Output the (X, Y) coordinate of the center of the cell containing the given text.  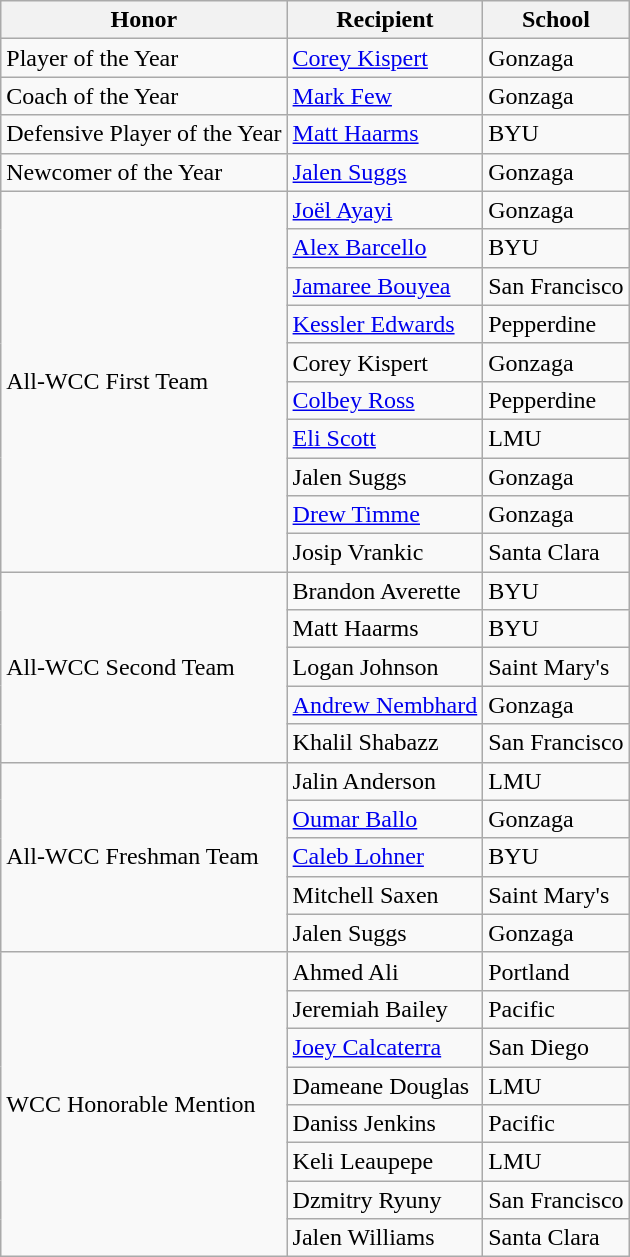
Dzmitry Ryuny (385, 1200)
Andrew Nembhard (385, 705)
All-WCC Second Team (144, 667)
Coach of the Year (144, 96)
Keli Leaupepe (385, 1162)
Jeremiah Bailey (385, 1009)
Alex Barcello (385, 248)
All-WCC First Team (144, 382)
Eli Scott (385, 438)
Jamaree Bouyea (385, 286)
Recipient (385, 20)
San Diego (556, 1047)
Caleb Lohner (385, 857)
Josip Vrankic (385, 553)
All-WCC Freshman Team (144, 857)
Ahmed Ali (385, 971)
Mark Few (385, 96)
Kessler Edwards (385, 324)
WCC Honorable Mention (144, 1104)
Honor (144, 20)
Dameane Douglas (385, 1085)
Jalin Anderson (385, 781)
Khalil Shabazz (385, 743)
Drew Timme (385, 515)
Player of the Year (144, 58)
Oumar Ballo (385, 819)
Mitchell Saxen (385, 895)
Daniss Jenkins (385, 1124)
Jalen Williams (385, 1238)
Joël Ayayi (385, 210)
Portland (556, 971)
Brandon Averette (385, 591)
Newcomer of the Year (144, 172)
Logan Johnson (385, 667)
School (556, 20)
Joey Calcaterra (385, 1047)
Colbey Ross (385, 400)
Defensive Player of the Year (144, 134)
